Search for the cell housing the specified text and yield its [X, Y] center coordinate. 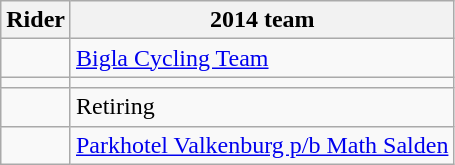
Parkhotel Valkenburg p/b Math Salden [262, 145]
Bigla Cycling Team [262, 58]
Rider [36, 20]
2014 team [262, 20]
Retiring [262, 107]
